Search for the cell housing the specified text and yield its (X, Y) center coordinate. 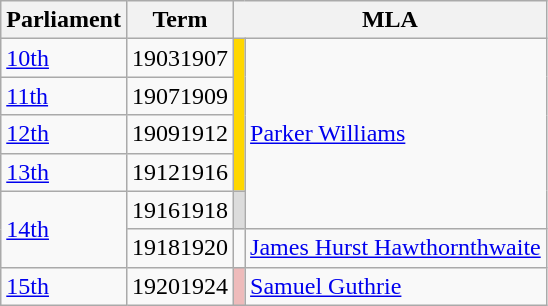
19201924 (180, 286)
14th (64, 229)
MLA (390, 20)
19181920 (180, 248)
Parker Williams (396, 134)
19161918 (180, 210)
Samuel Guthrie (396, 286)
Parliament (64, 20)
19121916 (180, 172)
19091912 (180, 134)
15th (64, 286)
11th (64, 96)
12th (64, 134)
13th (64, 172)
James Hurst Hawthornthwaite (396, 248)
19071909 (180, 96)
10th (64, 58)
19031907 (180, 58)
Term (180, 20)
